Extract the (X, Y) coordinate from the center of the cell holding the provided text.  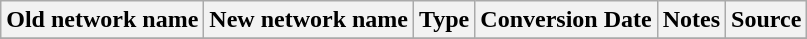
Conversion Date (566, 20)
Type (444, 20)
Notes (691, 20)
Source (766, 20)
Old network name (102, 20)
New network name (309, 20)
